Return (X, Y) of the center of cell containing provided text 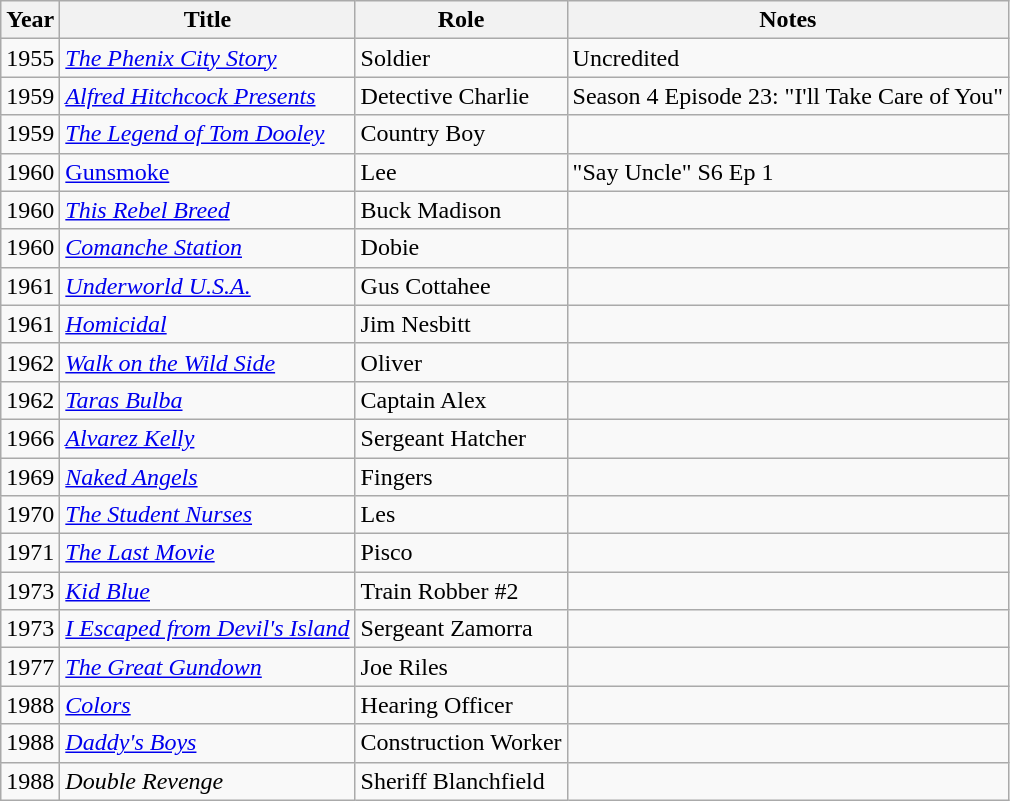
Oliver (461, 362)
Notes (788, 20)
1977 (30, 667)
Comanche Station (208, 248)
Naked Angels (208, 477)
Alvarez Kelly (208, 438)
Jim Nesbitt (461, 324)
Sheriff Blanchfield (461, 781)
"Say Uncle" S6 Ep 1 (788, 172)
Pisco (461, 553)
Uncredited (788, 58)
1955 (30, 58)
Soldier (461, 58)
Joe Riles (461, 667)
Kid Blue (208, 591)
Gunsmoke (208, 172)
Walk on the Wild Side (208, 362)
The Great Gundown (208, 667)
Double Revenge (208, 781)
Lee (461, 172)
Underworld U.S.A. (208, 286)
Season 4 Episode 23: "I'll Take Care of You" (788, 96)
Detective Charlie (461, 96)
Role (461, 20)
Homicidal (208, 324)
1969 (30, 477)
Construction Worker (461, 743)
Title (208, 20)
The Legend of Tom Dooley (208, 134)
Dobie (461, 248)
Sergeant Hatcher (461, 438)
Fingers (461, 477)
Hearing Officer (461, 705)
Country Boy (461, 134)
Taras Bulba (208, 400)
The Last Movie (208, 553)
Train Robber #2 (461, 591)
Buck Madison (461, 210)
Year (30, 20)
The Student Nurses (208, 515)
Sergeant Zamorra (461, 629)
I Escaped from Devil's Island (208, 629)
Alfred Hitchcock Presents (208, 96)
1970 (30, 515)
Captain Alex (461, 400)
Gus Cottahee (461, 286)
Daddy's Boys (208, 743)
The Phenix City Story (208, 58)
1966 (30, 438)
1971 (30, 553)
Les (461, 515)
This Rebel Breed (208, 210)
Colors (208, 705)
